Capture the cell that displays the provided text and extract its (X, Y) central coordinate. 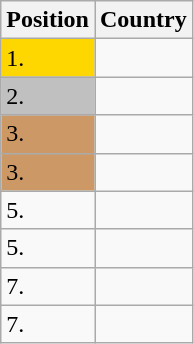
2. (48, 96)
1. (48, 58)
Position (48, 20)
Country (143, 20)
